Return the (x, y) coordinate for the center point of the cell that contains the specified text.  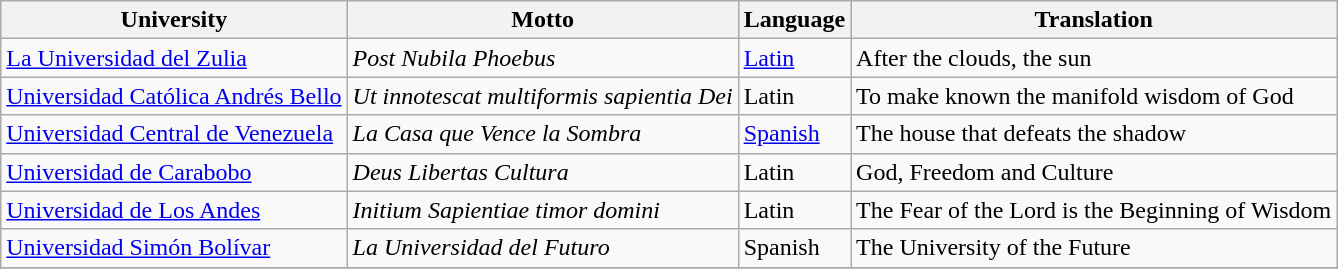
After the clouds, the sun (1094, 58)
The University of the Future (1094, 248)
Universidad Católica Andrés Bello (174, 96)
Universidad de Los Andes (174, 210)
La Casa que Vence la Sombra (542, 134)
The Fear of the Lord is the Beginning of Wisdom (1094, 210)
Post Nubila Phoebus (542, 58)
University (174, 20)
Universidad Central de Venezuela (174, 134)
Deus Libertas Cultura (542, 172)
La Universidad del Futuro (542, 248)
Motto (542, 20)
The house that defeats the shadow (1094, 134)
Language (794, 20)
La Universidad del Zulia (174, 58)
Universidad de Carabobo (174, 172)
To make known the manifold wisdom of God (1094, 96)
Translation (1094, 20)
Universidad Simón Bolívar (174, 248)
Ut innotescat multiformis sapientia Dei (542, 96)
Initium Sapientiae timor domini (542, 210)
God, Freedom and Culture (1094, 172)
